Identify which cell holds the provided text, then report its (X, Y) central coordinate. 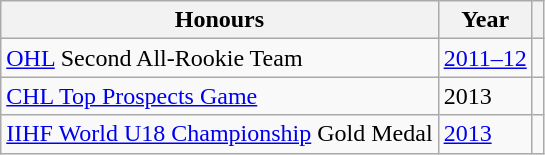
Year (485, 20)
OHL Second All-Rookie Team (220, 58)
Honours (220, 20)
CHL Top Prospects Game (220, 96)
IIHF World U18 Championship Gold Medal (220, 134)
2011–12 (485, 58)
